Search for the cell housing the specified text and yield its [x, y] center coordinate. 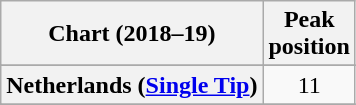
11 [309, 85]
Netherlands (Single Tip) [132, 85]
Chart (2018–19) [132, 34]
Peak position [309, 34]
